From the cell containing the given text, extract its center point as (x, y) coordinate. 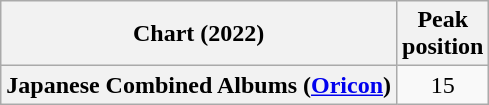
Peakposition (443, 34)
Chart (2022) (199, 34)
15 (443, 85)
Japanese Combined Albums (Oricon) (199, 85)
